Return (x, y) of the center of cell containing provided text 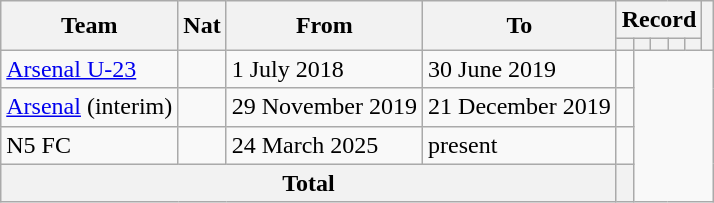
21 December 2019 (520, 107)
Arsenal U-23 (90, 69)
N5 FC (90, 145)
Record (659, 20)
Total (308, 183)
Arsenal (interim) (90, 107)
Team (90, 26)
present (520, 145)
To (520, 26)
1 July 2018 (324, 69)
30 June 2019 (520, 69)
24 March 2025 (324, 145)
29 November 2019 (324, 107)
Nat (202, 26)
From (324, 26)
